Determine the [X, Y] coordinate at the center of the cell enclosing the given text.  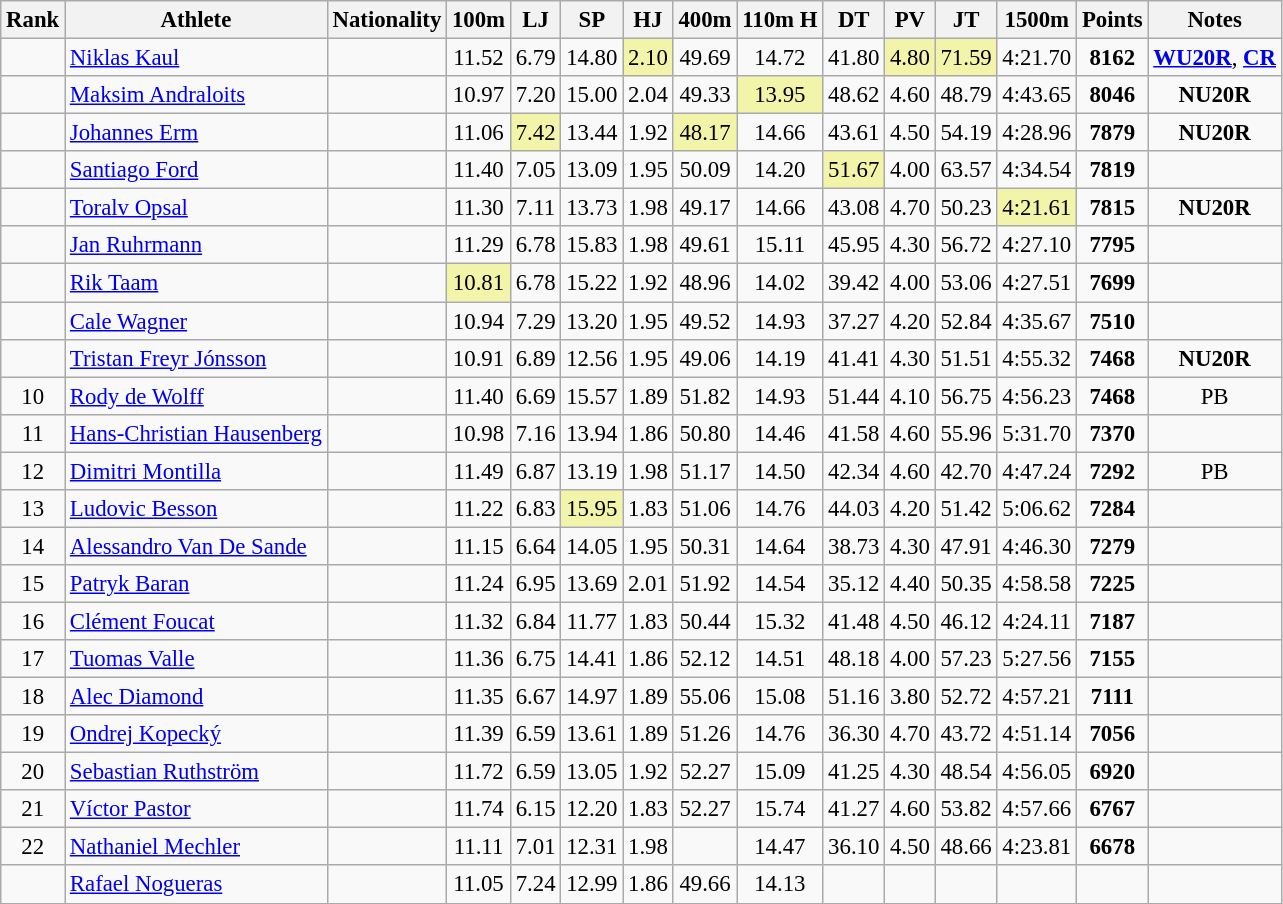
11.15 [479, 546]
2.10 [648, 58]
48.54 [966, 772]
15.95 [592, 509]
7795 [1112, 245]
12 [33, 471]
11.29 [479, 245]
49.06 [705, 358]
7279 [1112, 546]
Sebastian Ruthström [196, 772]
7292 [1112, 471]
6767 [1112, 809]
Rody de Wolff [196, 396]
16 [33, 621]
Nathaniel Mechler [196, 847]
15.09 [780, 772]
7.24 [535, 885]
11 [33, 433]
15.00 [592, 95]
7056 [1112, 734]
Ludovic Besson [196, 509]
48.18 [854, 659]
14.51 [780, 659]
Dimitri Montilla [196, 471]
37.27 [854, 321]
55.06 [705, 697]
8046 [1112, 95]
15 [33, 584]
Cale Wagner [196, 321]
15.74 [780, 809]
36.10 [854, 847]
41.80 [854, 58]
13 [33, 509]
1500m [1037, 20]
48.66 [966, 847]
41.27 [854, 809]
6.87 [535, 471]
14.46 [780, 433]
10.98 [479, 433]
Santiago Ford [196, 170]
Clément Foucat [196, 621]
10.91 [479, 358]
100m [479, 20]
7.16 [535, 433]
6.79 [535, 58]
21 [33, 809]
15.11 [780, 245]
51.16 [854, 697]
4:43.65 [1037, 95]
14.41 [592, 659]
Jan Ruhrmann [196, 245]
6.95 [535, 584]
WU20R, CR [1214, 58]
Víctor Pastor [196, 809]
47.91 [966, 546]
Rank [33, 20]
14.47 [780, 847]
20 [33, 772]
Tuomas Valle [196, 659]
8162 [1112, 58]
41.41 [854, 358]
41.48 [854, 621]
14.50 [780, 471]
4:56.23 [1037, 396]
42.34 [854, 471]
Patryk Baran [196, 584]
14.02 [780, 283]
13.61 [592, 734]
43.08 [854, 208]
6.15 [535, 809]
6.89 [535, 358]
7879 [1112, 133]
10.81 [479, 283]
15.32 [780, 621]
51.17 [705, 471]
55.96 [966, 433]
SP [592, 20]
Ondrej Kopecký [196, 734]
11.52 [479, 58]
51.67 [854, 170]
41.58 [854, 433]
4:23.81 [1037, 847]
39.42 [854, 283]
2.04 [648, 95]
7225 [1112, 584]
50.35 [966, 584]
51.92 [705, 584]
Nationality [386, 20]
38.73 [854, 546]
50.31 [705, 546]
13.05 [592, 772]
6.64 [535, 546]
43.72 [966, 734]
56.75 [966, 396]
2.01 [648, 584]
7370 [1112, 433]
5:27.56 [1037, 659]
57.23 [966, 659]
7187 [1112, 621]
50.23 [966, 208]
11.36 [479, 659]
51.82 [705, 396]
11.72 [479, 772]
49.52 [705, 321]
4.80 [910, 58]
42.70 [966, 471]
49.33 [705, 95]
Rik Taam [196, 283]
4:47.24 [1037, 471]
7819 [1112, 170]
Alessandro Van De Sande [196, 546]
52.84 [966, 321]
4:58.58 [1037, 584]
7.42 [535, 133]
46.12 [966, 621]
17 [33, 659]
51.51 [966, 358]
5:31.70 [1037, 433]
11.74 [479, 809]
10.97 [479, 95]
12.99 [592, 885]
13.09 [592, 170]
7284 [1112, 509]
14.13 [780, 885]
7.01 [535, 847]
Maksim Andraloits [196, 95]
13.94 [592, 433]
6.67 [535, 697]
13.73 [592, 208]
13.95 [780, 95]
4:24.11 [1037, 621]
4:51.14 [1037, 734]
53.06 [966, 283]
4:21.61 [1037, 208]
7.20 [535, 95]
4:27.51 [1037, 283]
4.10 [910, 396]
12.20 [592, 809]
41.25 [854, 772]
Niklas Kaul [196, 58]
13.69 [592, 584]
Alec Diamond [196, 697]
11.77 [592, 621]
48.17 [705, 133]
52.72 [966, 697]
11.06 [479, 133]
53.82 [966, 809]
6920 [1112, 772]
11.30 [479, 208]
51.42 [966, 509]
15.22 [592, 283]
13.44 [592, 133]
Johannes Erm [196, 133]
15.08 [780, 697]
15.57 [592, 396]
50.09 [705, 170]
13.20 [592, 321]
4:21.70 [1037, 58]
400m [705, 20]
22 [33, 847]
63.57 [966, 170]
12.31 [592, 847]
7510 [1112, 321]
52.12 [705, 659]
51.26 [705, 734]
14 [33, 546]
49.66 [705, 885]
7699 [1112, 283]
14.05 [592, 546]
54.19 [966, 133]
6.83 [535, 509]
14.97 [592, 697]
4:35.67 [1037, 321]
11.05 [479, 885]
Notes [1214, 20]
36.30 [854, 734]
LJ [535, 20]
50.80 [705, 433]
44.03 [854, 509]
45.95 [854, 245]
7815 [1112, 208]
35.12 [854, 584]
5:06.62 [1037, 509]
11.22 [479, 509]
4:46.30 [1037, 546]
110m H [780, 20]
Athlete [196, 20]
DT [854, 20]
7155 [1112, 659]
49.69 [705, 58]
51.44 [854, 396]
48.79 [966, 95]
11.11 [479, 847]
48.62 [854, 95]
4.40 [910, 584]
7111 [1112, 697]
14.19 [780, 358]
6.84 [535, 621]
19 [33, 734]
7.29 [535, 321]
11.39 [479, 734]
14.72 [780, 58]
6.69 [535, 396]
13.19 [592, 471]
11.24 [479, 584]
4:57.66 [1037, 809]
14.80 [592, 58]
HJ [648, 20]
50.44 [705, 621]
10 [33, 396]
51.06 [705, 509]
49.17 [705, 208]
JT [966, 20]
6678 [1112, 847]
14.20 [780, 170]
4:55.32 [1037, 358]
15.83 [592, 245]
4:57.21 [1037, 697]
7.11 [535, 208]
3.80 [910, 697]
4:27.10 [1037, 245]
Tristan Freyr Jónsson [196, 358]
6.75 [535, 659]
48.96 [705, 283]
11.32 [479, 621]
Toralv Opsal [196, 208]
12.56 [592, 358]
43.61 [854, 133]
14.54 [780, 584]
11.49 [479, 471]
4:34.54 [1037, 170]
49.61 [705, 245]
4:28.96 [1037, 133]
71.59 [966, 58]
7.05 [535, 170]
PV [910, 20]
10.94 [479, 321]
11.35 [479, 697]
Rafael Nogueras [196, 885]
Points [1112, 20]
4:56.05 [1037, 772]
Hans-Christian Hausenberg [196, 433]
18 [33, 697]
14.64 [780, 546]
56.72 [966, 245]
